Provide the [x, y] coordinate of the cell's center where the given text is located.  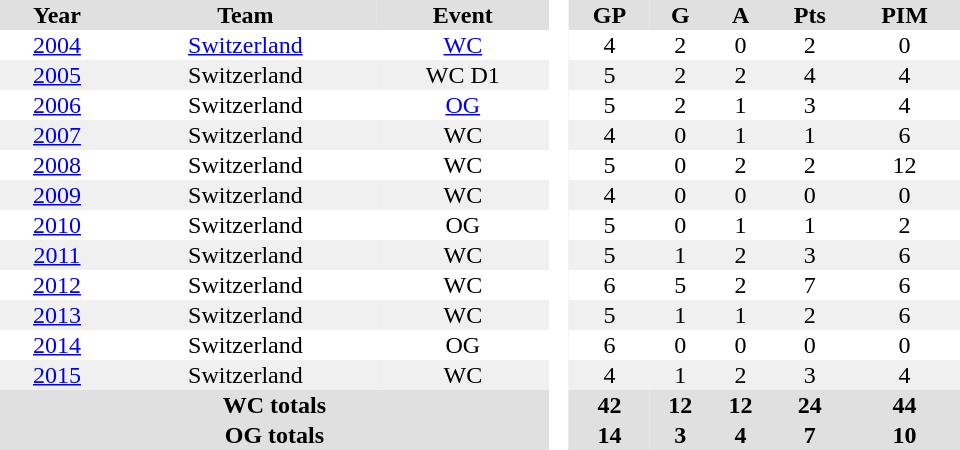
2008 [57, 165]
Year [57, 15]
OG totals [274, 435]
2005 [57, 75]
Pts [810, 15]
2009 [57, 195]
2010 [57, 225]
2004 [57, 45]
42 [610, 405]
A [740, 15]
Event [463, 15]
14 [610, 435]
2012 [57, 285]
2007 [57, 135]
2013 [57, 315]
WC D1 [463, 75]
2006 [57, 105]
G [680, 15]
2015 [57, 375]
WC totals [274, 405]
2014 [57, 345]
44 [904, 405]
PIM [904, 15]
24 [810, 405]
2011 [57, 255]
Team [246, 15]
10 [904, 435]
GP [610, 15]
